Capture the cell that displays the provided text and extract its (X, Y) central coordinate. 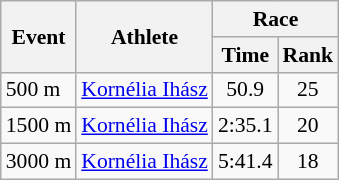
5:41.4 (246, 162)
2:35.1 (246, 126)
Athlete (144, 36)
3000 m (38, 162)
Time (246, 55)
50.9 (246, 90)
Rank (308, 55)
1500 m (38, 126)
Race (276, 19)
20 (308, 126)
25 (308, 90)
500 m (38, 90)
Event (38, 36)
18 (308, 162)
